Return [X, Y] of the center of cell containing provided text 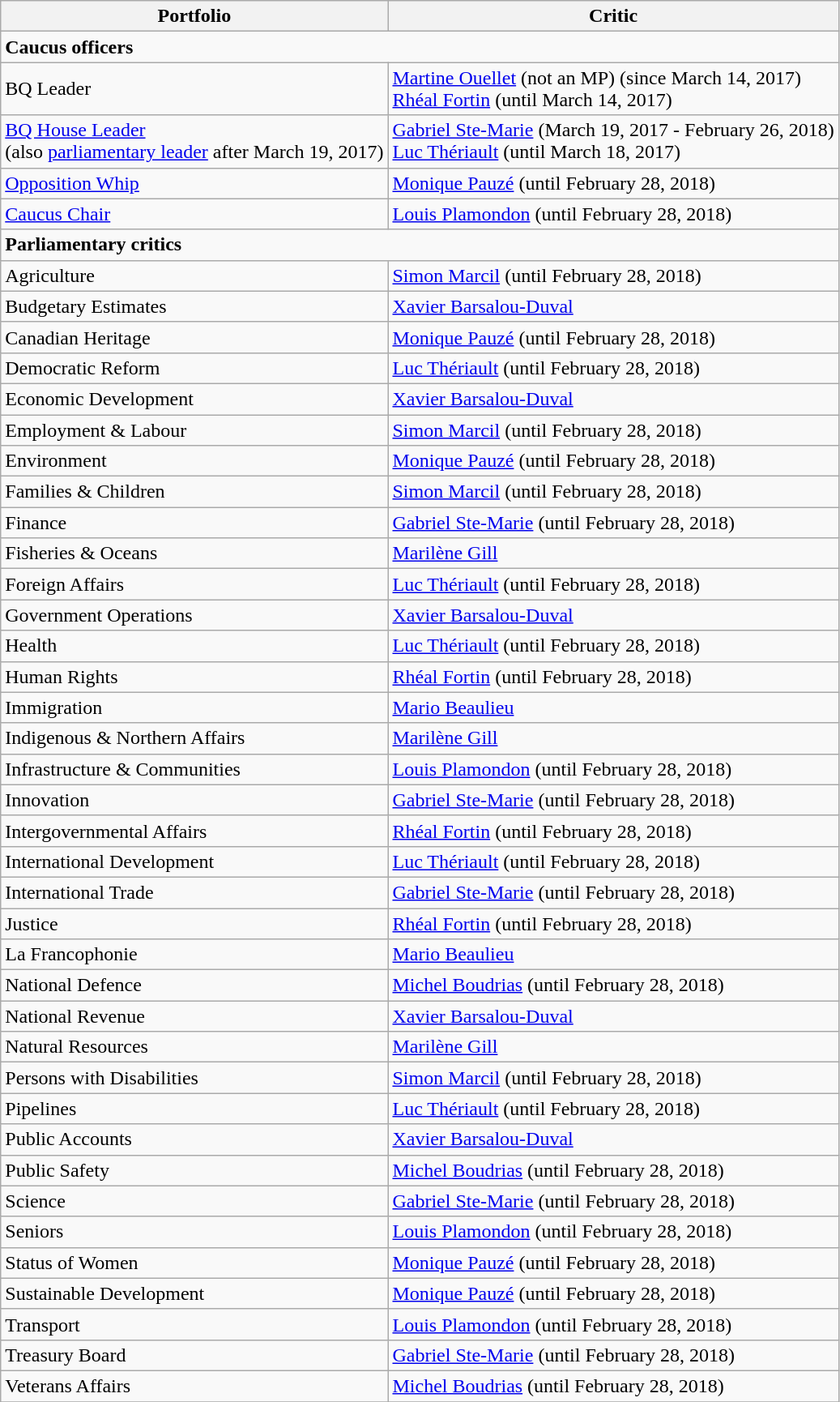
BQ Leader [194, 89]
Immigration [194, 707]
Sustainable Development [194, 1293]
Finance [194, 523]
Public Safety [194, 1170]
Opposition Whip [194, 183]
Fisheries & Oceans [194, 554]
International Trade [194, 892]
Pipelines [194, 1109]
National Defence [194, 985]
Health [194, 646]
Indigenous & Northern Affairs [194, 738]
Government Operations [194, 615]
Foreign Affairs [194, 584]
National Revenue [194, 1016]
Caucus officers [420, 47]
Democratic Reform [194, 368]
Employment & Labour [194, 430]
Parliamentary critics [420, 245]
Budgetary Estimates [194, 306]
International Development [194, 861]
Portfolio [194, 16]
Persons with Disabilities [194, 1078]
Agriculture [194, 276]
Gabriel Ste-Marie (March 19, 2017 - February 26, 2018)Luc Thériault (until March 18, 2017) [613, 141]
Human Rights [194, 677]
Martine Ouellet (not an MP) (since March 14, 2017)Rhéal Fortin (until March 14, 2017) [613, 89]
Justice [194, 923]
Economic Development [194, 399]
Seniors [194, 1232]
Families & Children [194, 492]
Canadian Heritage [194, 337]
Intergovernmental Affairs [194, 831]
Transport [194, 1324]
Environment [194, 461]
Treasury Board [194, 1355]
Innovation [194, 800]
Infrastructure & Communities [194, 769]
Caucus Chair [194, 214]
Science [194, 1201]
BQ House Leader(also parliamentary leader after March 19, 2017) [194, 141]
Public Accounts [194, 1139]
Critic [613, 16]
Status of Women [194, 1263]
Veterans Affairs [194, 1386]
La Francophonie [194, 955]
Natural Resources [194, 1047]
